Determine the (X, Y) coordinate at the center of the cell enclosing the given text.  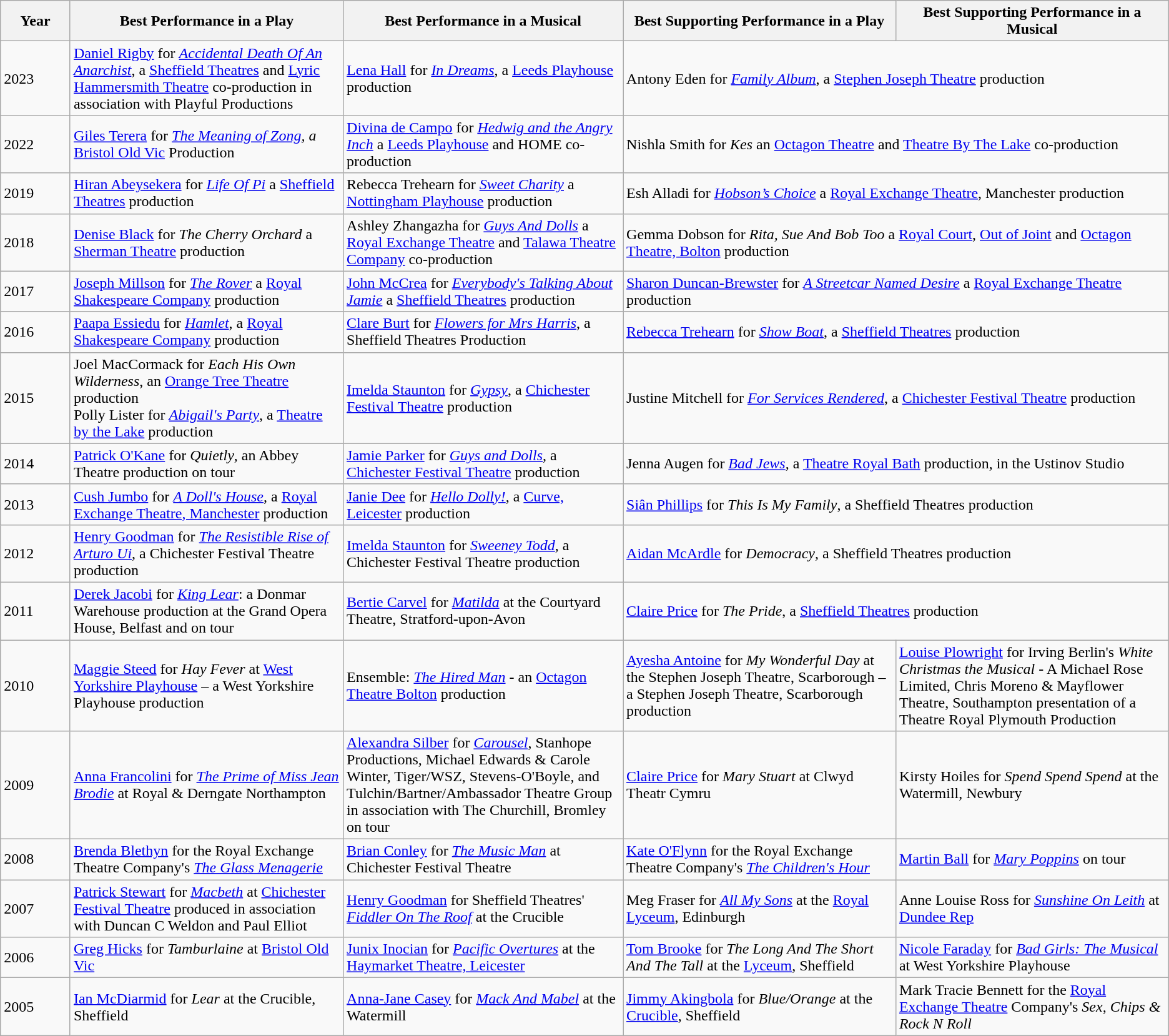
2023 (36, 79)
Best Performance in a Play (206, 21)
Joel MacCormack for Each His Own Wilderness, an Orange Tree Theatre productionPolly Lister for Abigail's Party, a Theatre by the Lake production (206, 398)
Kate O'Flynn for the Royal Exchange Theatre Company's The Children's Hour (759, 859)
Henry Goodman for Sheffield Theatres' Fiddler On The Roof at the Crucible (483, 909)
Rebecca Trehearn for Show Boat, a Sheffield Theatres production (896, 332)
Maggie Steed for Hay Fever at West Yorkshire Playhouse – a West Yorkshire Playhouse production (206, 685)
Patrick Stewart for Macbeth at Chichester Festival Theatre produced in association with Duncan C Weldon and Paul Elliot (206, 909)
2009 (36, 786)
Jamie Parker for Guys and Dolls, a Chichester Festival Theatre production (483, 463)
2013 (36, 505)
Best Supporting Performance in a Play (759, 21)
Derek Jacobi for King Lear: a Donmar Warehouse production at the Grand Opera House, Belfast and on tour (206, 611)
Imelda Staunton for Gypsy, a Chichester Festival Theatre production (483, 398)
2006 (36, 958)
Claire Price for Mary Stuart at Clwyd Theatr Cymru (759, 786)
Hiran Abeysekera for Life Of Pi a Sheffield Theatres production (206, 194)
Meg Fraser for All My Sons at the Royal Lyceum, Edinburgh (759, 909)
Aidan McArdle for Democracy, a Sheffield Theatres production (896, 553)
2018 (36, 242)
Mark Tracie Bennett for the Royal Exchange Theatre Company's Sex, Chips & Rock N Roll (1032, 1007)
Antony Eden for Family Album, a Stephen Joseph Theatre production (896, 79)
Ayesha Antoine for My Wonderful Day at the Stephen Joseph Theatre, Scarborough – a Stephen Joseph Theatre, Scarborough production (759, 685)
Janie Dee for Hello Dolly!, a Curve, Leicester production (483, 505)
Gemma Dobson for Rita, Sue And Bob Too a Royal Court, Out of Joint and Octagon Theatre, Bolton production (896, 242)
Bertie Carvel for Matilda at the Courtyard Theatre, Stratford-upon-Avon (483, 611)
Greg Hicks for Tamburlaine at Bristol Old Vic (206, 958)
Brenda Blethyn for the Royal Exchange Theatre Company's The Glass Menagerie (206, 859)
2012 (36, 553)
Imelda Staunton for Sweeney Todd, a Chichester Festival Theatre production (483, 553)
Siân Phillips for This Is My Family, a Sheffield Theatres production (896, 505)
Patrick O'Kane for Quietly, an Abbey Theatre production on tour (206, 463)
Jimmy Akingbola for Blue/Orange at the Crucible, Sheffield (759, 1007)
Nishla Smith for Kes an Octagon Theatre and Theatre By The Lake co-production (896, 144)
Giles Terera for The Meaning of Zong, a Bristol Old Vic Production (206, 144)
Esh Alladi for Hobson’s Choice a Royal Exchange Theatre, Manchester production (896, 194)
Cush Jumbo for A Doll's House, a Royal Exchange Theatre, Manchester production (206, 505)
John McCrea for Everybody's Talking About Jamie a Sheffield Theatres production (483, 291)
2019 (36, 194)
Tom Brooke for The Long And The Short And The Tall at the Lyceum, Sheffield (759, 958)
2007 (36, 909)
Denise Black for The Cherry Orchard a Sherman Theatre production (206, 242)
2022 (36, 144)
Divina de Campo for Hedwig and the Angry Inch a Leeds Playhouse and HOME co-production (483, 144)
2017 (36, 291)
Clare Burt for Flowers for Mrs Harris, a Sheffield Theatres Production (483, 332)
Rebecca Trehearn for Sweet Charity a Nottingham Playhouse production (483, 194)
Brian Conley for The Music Man at Chichester Festival Theatre (483, 859)
Ian McDiarmid for Lear at the Crucible, Sheffield (206, 1007)
Anna-Jane Casey for Mack And Mabel at the Watermill (483, 1007)
2008 (36, 859)
Sharon Duncan-Brewster for A Streetcar Named Desire a Royal Exchange Theatre production (896, 291)
Anne Louise Ross for Sunshine On Leith at Dundee Rep (1032, 909)
Paapa Essiedu for Hamlet, a Royal Shakespeare Company production (206, 332)
Jenna Augen for Bad Jews, a Theatre Royal Bath production, in the Ustinov Studio (896, 463)
Kirsty Hoiles for Spend Spend Spend at the Watermill, Newbury (1032, 786)
2016 (36, 332)
Ashley Zhangazha for Guys And Dolls a Royal Exchange Theatre and Talawa Theatre Company co-production (483, 242)
Best Supporting Performance in a Musical (1032, 21)
Anna Francolini for The Prime of Miss Jean Brodie at Royal & Derngate Northampton (206, 786)
2010 (36, 685)
2015 (36, 398)
Best Performance in a Musical (483, 21)
Junix Inocian for Pacific Overtures at the Haymarket Theatre, Leicester (483, 958)
2011 (36, 611)
Martin Ball for Mary Poppins on tour (1032, 859)
Ensemble: The Hired Man - an Octagon Theatre Bolton production (483, 685)
Claire Price for The Pride, a Sheffield Theatres production (896, 611)
Justine Mitchell for For Services Rendered, a Chichester Festival Theatre production (896, 398)
Lena Hall for In Dreams, a Leeds Playhouse production (483, 79)
2005 (36, 1007)
Joseph Millson for The Rover a Royal Shakespeare Company production (206, 291)
Nicole Faraday for Bad Girls: The Musical at West Yorkshire Playhouse (1032, 958)
Year (36, 21)
Henry Goodman for The Resistible Rise of Arturo Ui, a Chichester Festival Theatre production (206, 553)
2014 (36, 463)
